For the text-containing cell, return its midpoint in (x, y) coordinate format. 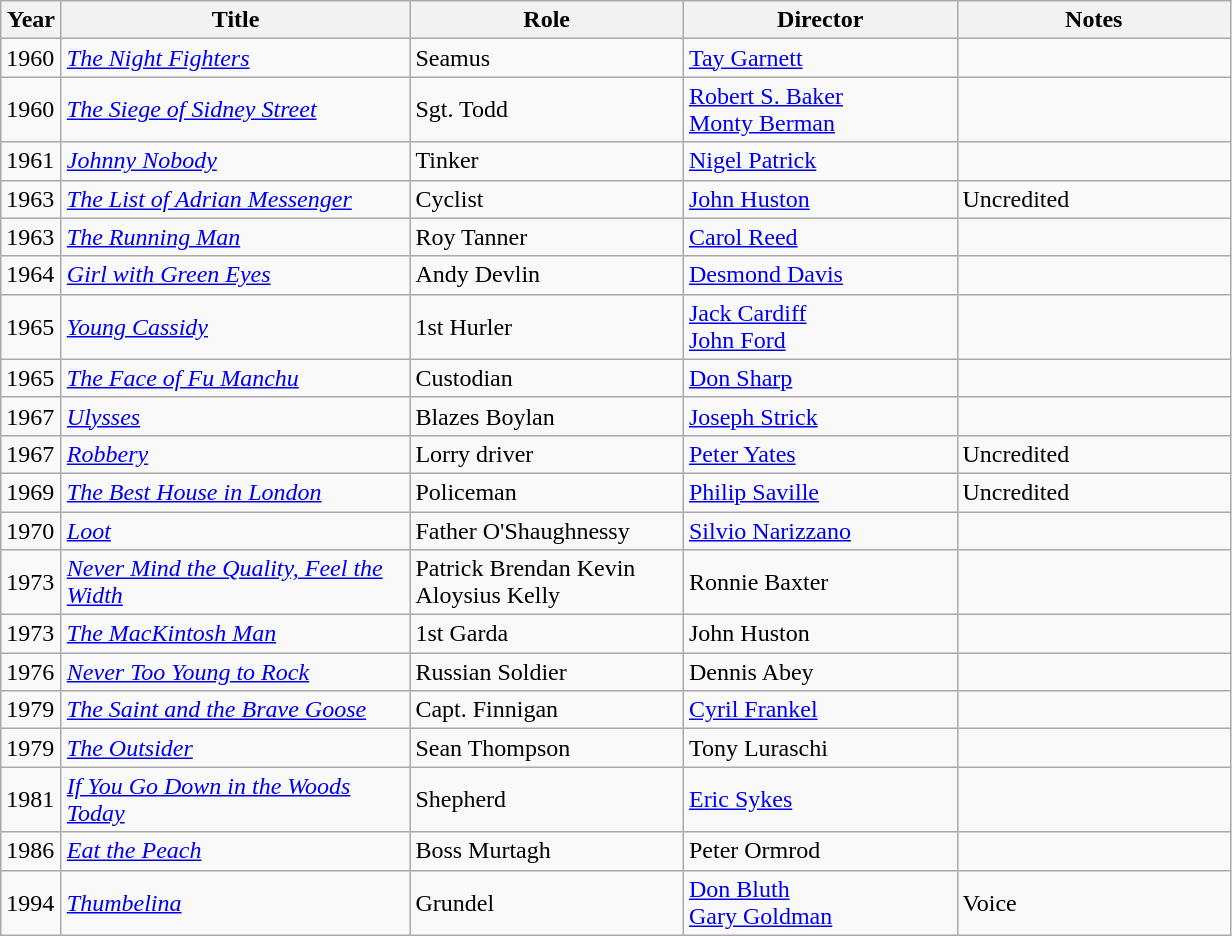
Year (32, 20)
Boss Murtagh (547, 851)
The Face of Fu Manchu (236, 378)
Young Cassidy (236, 326)
Tinker (547, 161)
Russian Soldier (547, 672)
Tay Garnett (820, 58)
Cyclist (547, 199)
1961 (32, 161)
Ulysses (236, 416)
Eat the Peach (236, 851)
Voice (1094, 902)
Thumbelina (236, 902)
Father O'Shaughnessy (547, 531)
Capt. Finnigan (547, 710)
Robert S. BakerMonty Berman (820, 110)
Notes (1094, 20)
Director (820, 20)
The Night Fighters (236, 58)
Ronnie Baxter (820, 582)
1970 (32, 531)
Eric Sykes (820, 800)
1969 (32, 492)
Don BluthGary Goldman (820, 902)
1964 (32, 275)
1st Garda (547, 634)
1976 (32, 672)
Carol Reed (820, 237)
The List of Adrian Messenger (236, 199)
Johnny Nobody (236, 161)
1981 (32, 800)
Policeman (547, 492)
Jack CardiffJohn Ford (820, 326)
Dennis Abey (820, 672)
If You Go Down in the Woods Today (236, 800)
Robbery (236, 454)
Custodian (547, 378)
Roy Tanner (547, 237)
The Running Man (236, 237)
Never Too Young to Rock (236, 672)
Grundel (547, 902)
The Siege of Sidney Street (236, 110)
Sean Thompson (547, 748)
Loot (236, 531)
1994 (32, 902)
Tony Luraschi (820, 748)
Cyril Frankel (820, 710)
Joseph Strick (820, 416)
1986 (32, 851)
Blazes Boylan (547, 416)
The Best House in London (236, 492)
Philip Saville (820, 492)
The Saint and the Brave Goose (236, 710)
Andy Devlin (547, 275)
Girl with Green Eyes (236, 275)
Desmond Davis (820, 275)
Lorry driver (547, 454)
Seamus (547, 58)
Sgt. Todd (547, 110)
Don Sharp (820, 378)
1st Hurler (547, 326)
Shepherd (547, 800)
Role (547, 20)
The Outsider (236, 748)
Peter Ormrod (820, 851)
The MacKintosh Man (236, 634)
Title (236, 20)
Patrick Brendan Kevin Aloysius Kelly (547, 582)
Never Mind the Quality, Feel the Width (236, 582)
Nigel Patrick (820, 161)
Silvio Narizzano (820, 531)
Peter Yates (820, 454)
